Return (X, Y) of the center of cell containing provided text 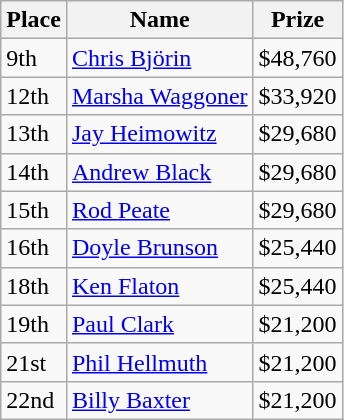
Name (160, 20)
16th (34, 248)
Rod Peate (160, 210)
Place (34, 20)
12th (34, 96)
$33,920 (298, 96)
22nd (34, 400)
Marsha Waggoner (160, 96)
Billy Baxter (160, 400)
21st (34, 362)
Jay Heimowitz (160, 134)
19th (34, 324)
13th (34, 134)
18th (34, 286)
Phil Hellmuth (160, 362)
Paul Clark (160, 324)
Doyle Brunson (160, 248)
14th (34, 172)
Chris Björin (160, 58)
9th (34, 58)
15th (34, 210)
Andrew Black (160, 172)
Prize (298, 20)
$48,760 (298, 58)
Ken Flaton (160, 286)
